From the cell containing the given text, extract its center point as [X, Y] coordinate. 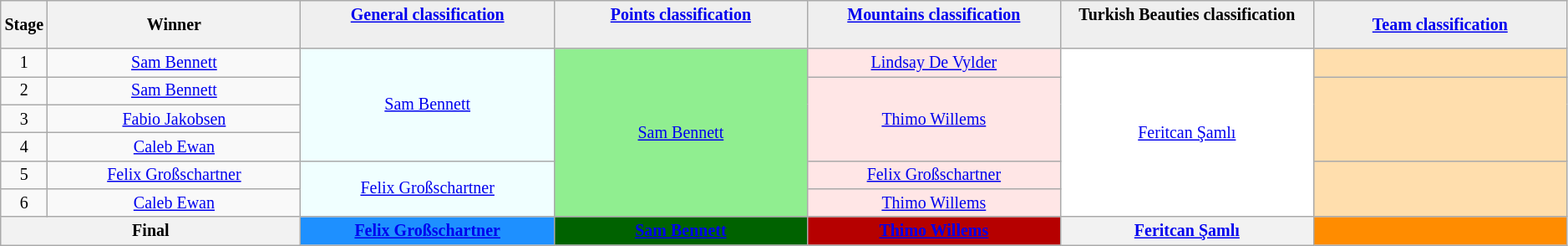
Fabio Jakobsen [174, 119]
6 [24, 202]
3 [24, 119]
Team classification [1440, 25]
General classification [428, 25]
Points classification [680, 25]
Winner [174, 25]
Turkish Beauties classification [1186, 25]
Mountains classification [934, 25]
4 [24, 147]
1 [24, 64]
Lindsay De Vylder [934, 64]
Stage [24, 25]
Final [150, 231]
2 [24, 90]
5 [24, 174]
